Identify which cell holds the provided text, then report its [X, Y] central coordinate. 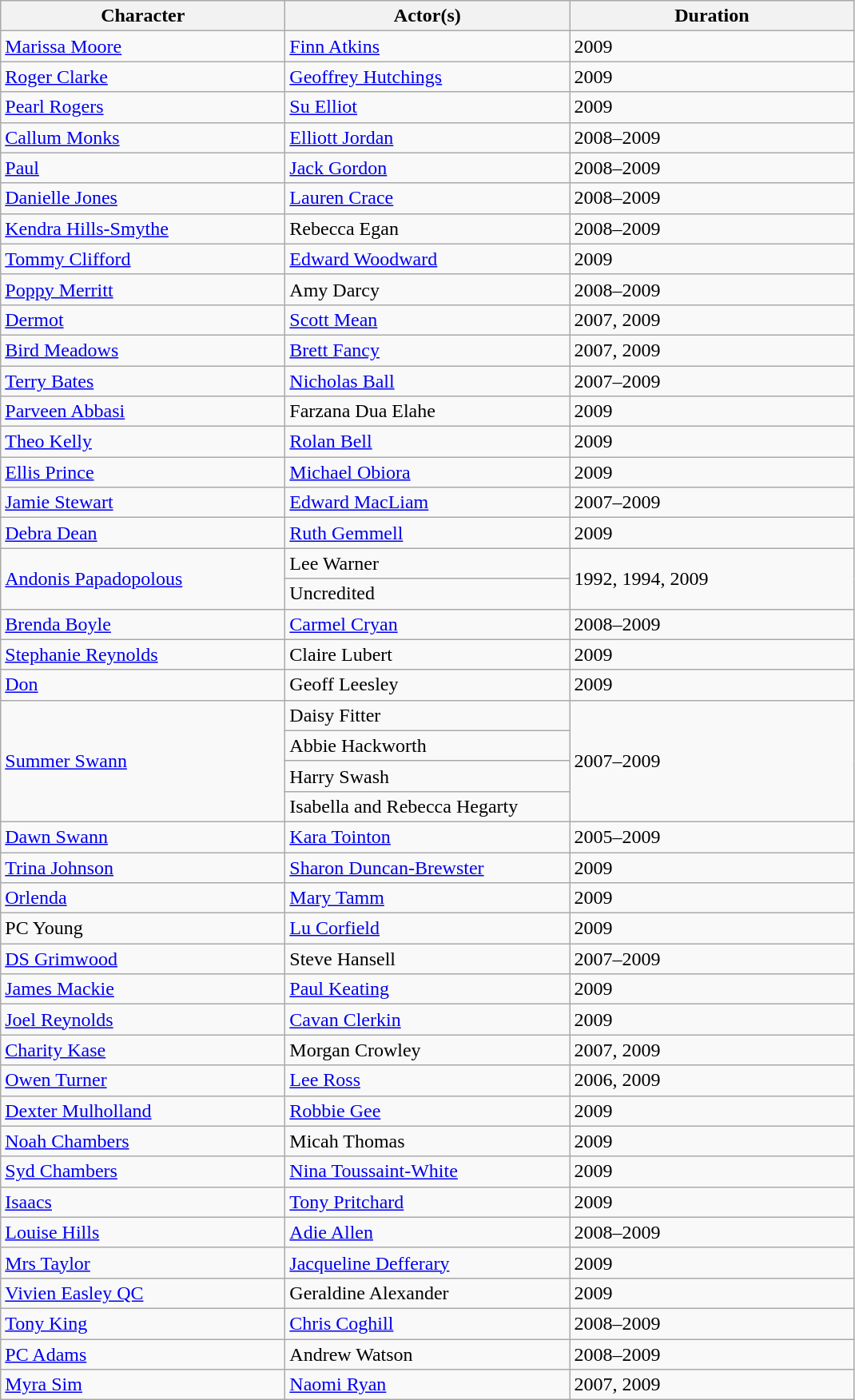
Syd Chambers [143, 1171]
Bird Meadows [143, 350]
Louise Hills [143, 1232]
Jamie Stewart [143, 503]
Michael Obiora [427, 472]
Su Elliot [427, 107]
Character [143, 16]
Brenda Boyle [143, 624]
Callum Monks [143, 137]
Robbie Gee [427, 1111]
Uncredited [427, 594]
Theo Kelly [143, 442]
Geraldine Alexander [427, 1293]
Poppy Merritt [143, 289]
PC Adams [143, 1354]
James Mackie [143, 989]
Daisy Fitter [427, 715]
Debra Dean [143, 533]
Isaacs [143, 1202]
Noah Chambers [143, 1141]
Amy Darcy [427, 289]
Summer Swann [143, 761]
Andrew Watson [427, 1354]
Farzana Dua Elahe [427, 412]
Danielle Jones [143, 198]
DS Grimwood [143, 959]
Paul Keating [427, 989]
Jack Gordon [427, 168]
Trina Johnson [143, 867]
Cavan Clerkin [427, 1020]
Lee Ross [427, 1080]
Pearl Rogers [143, 107]
Dexter Mulholland [143, 1111]
Edward Woodward [427, 259]
Marissa Moore [143, 46]
Actor(s) [427, 16]
Ellis Prince [143, 472]
Roger Clarke [143, 77]
Parveen Abbasi [143, 412]
Brett Fancy [427, 350]
Isabella and Rebecca Hegarty [427, 806]
Rolan Bell [427, 442]
Joel Reynolds [143, 1020]
Duration [712, 16]
Finn Atkins [427, 46]
Morgan Crowley [427, 1050]
Dermot [143, 320]
Orlenda [143, 898]
Dawn Swann [143, 837]
Lauren Crace [427, 198]
Adie Allen [427, 1232]
Jacqueline Defferary [427, 1263]
Mrs Taylor [143, 1263]
Tony King [143, 1323]
Geoffrey Hutchings [427, 77]
2006, 2009 [712, 1080]
Harry Swash [427, 776]
Edward MacLiam [427, 503]
PC Young [143, 929]
Stephanie Reynolds [143, 654]
Tommy Clifford [143, 259]
Terry Bates [143, 381]
Kendra Hills-Smythe [143, 229]
1992, 1994, 2009 [712, 579]
Nina Toussaint-White [427, 1171]
Don [143, 685]
Abbie Hackworth [427, 746]
2005–2009 [712, 837]
Nicholas Ball [427, 381]
Carmel Cryan [427, 624]
Tony Pritchard [427, 1202]
Myra Sim [143, 1385]
Steve Hansell [427, 959]
Naomi Ryan [427, 1385]
Paul [143, 168]
Vivien Easley QC [143, 1293]
Owen Turner [143, 1080]
Micah Thomas [427, 1141]
Claire Lubert [427, 654]
Lu Corfield [427, 929]
Geoff Leesley [427, 685]
Chris Coghill [427, 1323]
Kara Tointon [427, 837]
Ruth Gemmell [427, 533]
Rebecca Egan [427, 229]
Andonis Papadopolous [143, 579]
Elliott Jordan [427, 137]
Charity Kase [143, 1050]
Mary Tamm [427, 898]
Sharon Duncan-Brewster [427, 867]
Lee Warner [427, 563]
Scott Mean [427, 320]
